From the cell containing the given text, extract its center point as [x, y] coordinate. 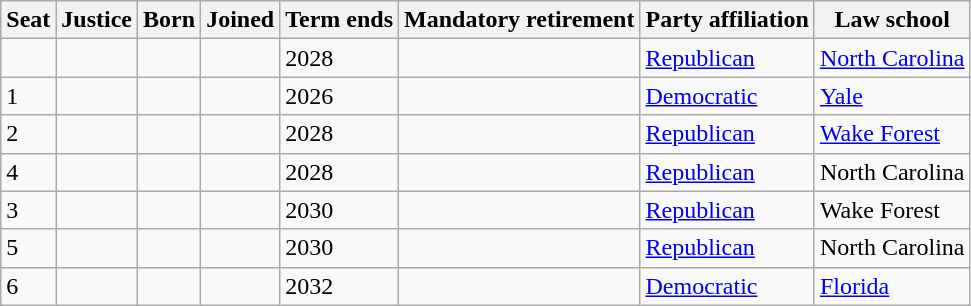
Florida [892, 286]
5 [28, 248]
2026 [340, 96]
Born [170, 20]
Yale [892, 96]
Term ends [340, 20]
2 [28, 134]
3 [28, 210]
1 [28, 96]
6 [28, 286]
2032 [340, 286]
4 [28, 172]
Justice [97, 20]
Law school [892, 20]
Mandatory retirement [520, 20]
Seat [28, 20]
Party affiliation [727, 20]
Joined [240, 20]
